Identify which cell holds the provided text, then report its [x, y] central coordinate. 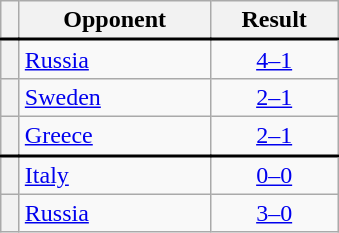
4–1 [274, 60]
Result [274, 20]
Greece [114, 136]
3–0 [274, 213]
Sweden [114, 97]
Italy [114, 174]
Opponent [114, 20]
0–0 [274, 174]
